Pinpoint the cell where the given text exists, returning its (x, y) midpoint coordinate. 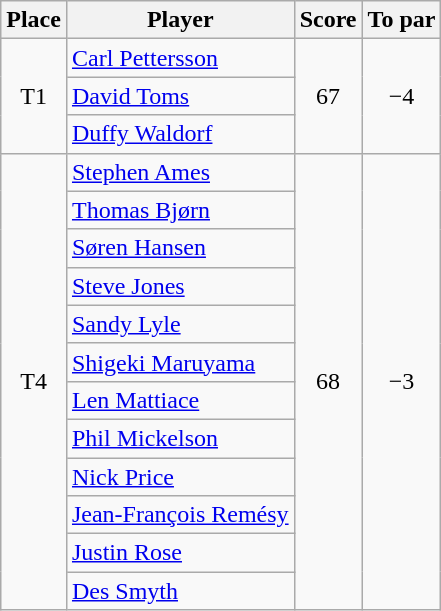
−4 (402, 96)
Steve Jones (180, 286)
Duffy Waldorf (180, 134)
−3 (402, 382)
Player (180, 20)
T4 (34, 382)
Jean-François Remésy (180, 515)
Justin Rose (180, 553)
Place (34, 20)
David Toms (180, 96)
Des Smyth (180, 591)
Stephen Ames (180, 172)
Phil Mickelson (180, 438)
Len Mattiace (180, 400)
Carl Pettersson (180, 58)
Nick Price (180, 477)
68 (328, 382)
Søren Hansen (180, 248)
Score (328, 20)
T1 (34, 96)
To par (402, 20)
Thomas Bjørn (180, 210)
Shigeki Maruyama (180, 362)
67 (328, 96)
Sandy Lyle (180, 324)
